Search for the cell housing the specified text and yield its [x, y] center coordinate. 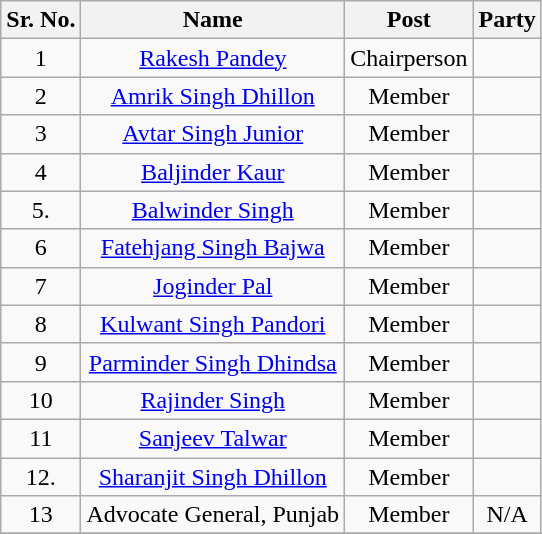
4 [41, 172]
1 [41, 58]
Rajinder Singh [213, 400]
N/A [507, 515]
Post [409, 20]
Parminder Singh Dhindsa [213, 362]
Rakesh Pandey [213, 58]
8 [41, 324]
13 [41, 515]
10 [41, 400]
2 [41, 96]
Chairperson [409, 58]
Sr. No. [41, 20]
9 [41, 362]
Baljinder Kaur [213, 172]
5. [41, 210]
11 [41, 438]
Sharanjit Singh Dhillon [213, 477]
Party [507, 20]
Joginder Pal [213, 286]
Fatehjang Singh Bajwa [213, 248]
Balwinder Singh [213, 210]
Name [213, 20]
Amrik Singh Dhillon [213, 96]
Avtar Singh Junior [213, 134]
6 [41, 248]
Kulwant Singh Pandori [213, 324]
7 [41, 286]
Sanjeev Talwar [213, 438]
Advocate General, Punjab [213, 515]
12. [41, 477]
3 [41, 134]
